For the text-containing cell, return its midpoint in [X, Y] coordinate format. 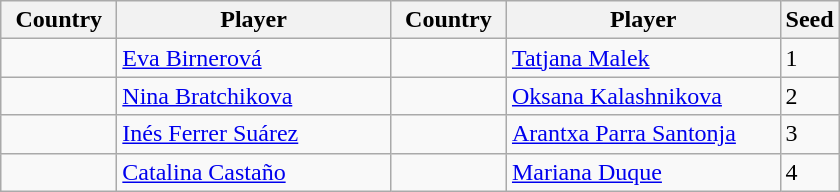
Tatjana Malek [643, 58]
Mariana Duque [643, 172]
4 [810, 172]
Arantxa Parra Santonja [643, 134]
Nina Bratchikova [254, 96]
Seed [810, 20]
1 [810, 58]
Oksana Kalashnikova [643, 96]
Eva Birnerová [254, 58]
2 [810, 96]
3 [810, 134]
Catalina Castaño [254, 172]
Inés Ferrer Suárez [254, 134]
